Locate the cell with the specified text and output its (x, y) center coordinate. 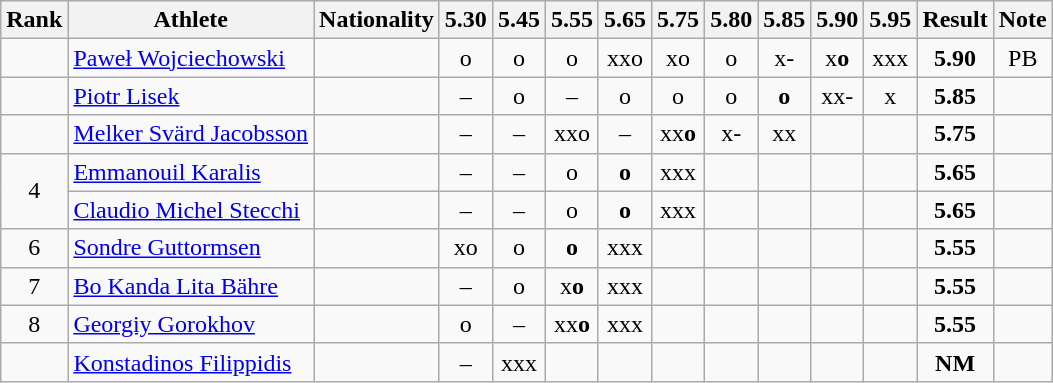
Bo Kanda Lita Bähre (191, 286)
5.45 (518, 20)
xx (784, 134)
xx- (838, 96)
5.95 (890, 20)
6 (34, 248)
Georgiy Gorokhov (191, 324)
Paweł Wojciechowski (191, 58)
7 (34, 286)
Athlete (191, 20)
5.30 (466, 20)
Konstadinos Filippidis (191, 362)
Rank (34, 20)
NM (955, 362)
Emmanouil Karalis (191, 172)
Note (1022, 20)
Sondre Guttormsen (191, 248)
Nationality (377, 20)
8 (34, 324)
5.80 (732, 20)
Piotr Lisek (191, 96)
PB (1022, 58)
Result (955, 20)
Melker Svärd Jacobsson (191, 134)
4 (34, 191)
Claudio Michel Stecchi (191, 210)
x (890, 96)
